Find where the given text appears and provide that cell's center as (x, y) coordinate. 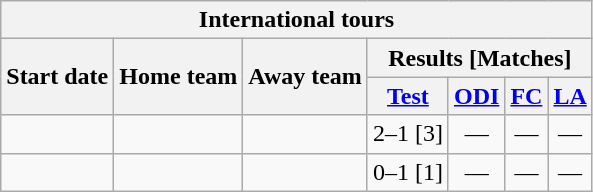
Start date (58, 77)
International tours (297, 20)
Test (408, 96)
ODI (476, 96)
0–1 [1] (408, 172)
Results [Matches] (480, 58)
FC (526, 96)
2–1 [3] (408, 134)
Home team (178, 77)
Away team (306, 77)
LA (570, 96)
